Extract the (x, y) coordinate from the center of the cell holding the provided text.  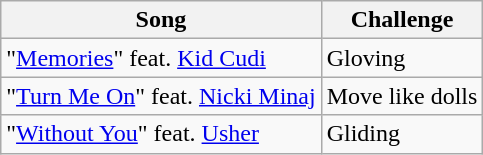
Song (161, 20)
Move like dolls (402, 96)
"Without You" feat. Usher (161, 134)
Challenge (402, 20)
Gloving (402, 58)
"Memories" feat. Kid Cudi (161, 58)
"Turn Me On" feat. Nicki Minaj (161, 96)
Gliding (402, 134)
